Provide the (X, Y) coordinate of the cell's center where the given text is located.  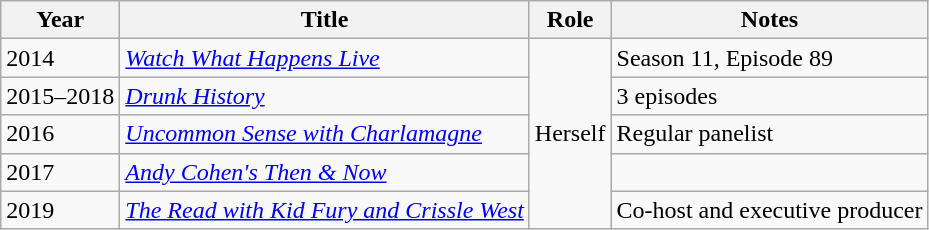
Role (570, 20)
2015–2018 (60, 96)
Drunk History (325, 96)
Herself (570, 134)
2014 (60, 58)
Title (325, 20)
2019 (60, 210)
Year (60, 20)
Uncommon Sense with Charlamagne (325, 134)
Season 11, Episode 89 (770, 58)
Regular panelist (770, 134)
2017 (60, 172)
Andy Cohen's Then & Now (325, 172)
Notes (770, 20)
3 episodes (770, 96)
Watch What Happens Live (325, 58)
The Read with Kid Fury and Crissle West (325, 210)
Co-host and executive producer (770, 210)
2016 (60, 134)
